Search for the cell housing the specified text and yield its (x, y) center coordinate. 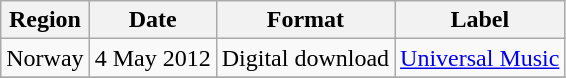
4 May 2012 (152, 58)
Region (45, 20)
Universal Music (480, 58)
Norway (45, 58)
Label (480, 20)
Date (152, 20)
Digital download (305, 58)
Format (305, 20)
